Search for the cell housing the specified text and yield its [X, Y] center coordinate. 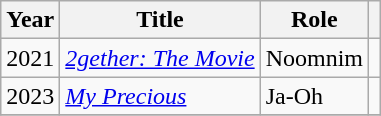
2gether: The Movie [160, 58]
My Precious [160, 96]
2023 [30, 96]
Role [314, 20]
2021 [30, 58]
Noomnim [314, 58]
Year [30, 20]
Ja-Oh [314, 96]
Title [160, 20]
